Identify which cell holds the provided text, then report its (x, y) central coordinate. 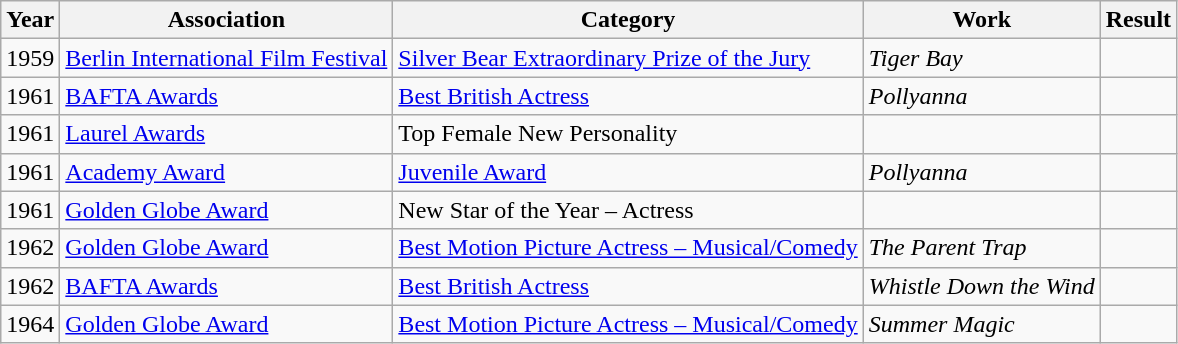
Tiger Bay (982, 58)
Whistle Down the Wind (982, 286)
Work (982, 20)
1964 (30, 324)
1959 (30, 58)
Laurel Awards (226, 134)
Year (30, 20)
Academy Award (226, 172)
Category (628, 20)
Association (226, 20)
Result (1138, 20)
Juvenile Award (628, 172)
New Star of the Year – Actress (628, 210)
Berlin International Film Festival (226, 58)
Summer Magic (982, 324)
The Parent Trap (982, 248)
Silver Bear Extraordinary Prize of the Jury (628, 58)
Top Female New Personality (628, 134)
